Capture the cell that displays the provided text and extract its (x, y) central coordinate. 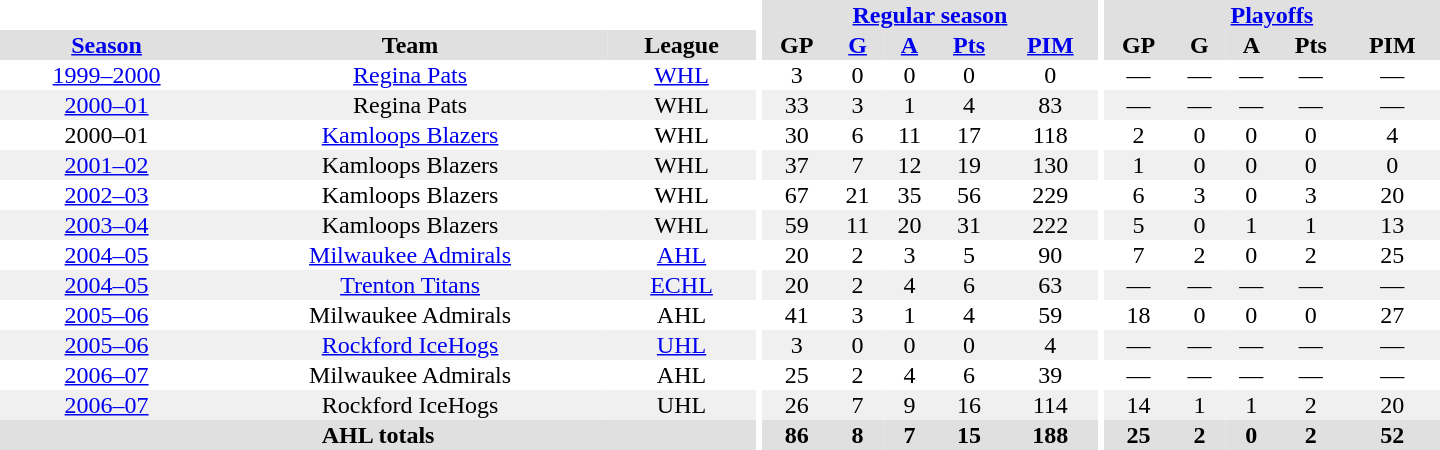
130 (1050, 165)
Trenton Titans (410, 285)
27 (1392, 315)
17 (968, 135)
56 (968, 195)
2002–03 (106, 195)
114 (1050, 405)
39 (1050, 375)
18 (1139, 315)
90 (1050, 255)
Season (106, 45)
52 (1392, 435)
12 (910, 165)
Regular season (930, 15)
9 (910, 405)
222 (1050, 225)
37 (797, 165)
41 (797, 315)
67 (797, 195)
30 (797, 135)
26 (797, 405)
35 (910, 195)
AHL totals (378, 435)
League (682, 45)
2001–02 (106, 165)
13 (1392, 225)
8 (858, 435)
31 (968, 225)
ECHL (682, 285)
229 (1050, 195)
15 (968, 435)
118 (1050, 135)
1999–2000 (106, 75)
Playoffs (1272, 15)
14 (1139, 405)
21 (858, 195)
63 (1050, 285)
19 (968, 165)
33 (797, 105)
86 (797, 435)
2003–04 (106, 225)
83 (1050, 105)
Team (410, 45)
188 (1050, 435)
16 (968, 405)
